Capture the cell that displays the provided text and extract its (x, y) central coordinate. 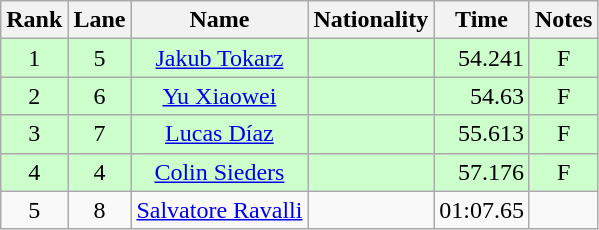
Colin Sieders (220, 172)
Name (220, 20)
54.241 (482, 58)
Jakub Tokarz (220, 58)
1 (34, 58)
Time (482, 20)
Lucas Díaz (220, 134)
Lane (100, 20)
8 (100, 210)
57.176 (482, 172)
Yu Xiaowei (220, 96)
6 (100, 96)
54.63 (482, 96)
01:07.65 (482, 210)
55.613 (482, 134)
Notes (563, 20)
Nationality (371, 20)
2 (34, 96)
7 (100, 134)
Salvatore Ravalli (220, 210)
Rank (34, 20)
3 (34, 134)
